Detect which cell encompasses the target text, then output its (x, y) center coordinate. 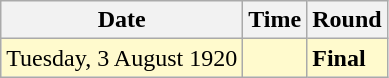
Final (347, 58)
Round (347, 20)
Time (275, 20)
Date (122, 20)
Tuesday, 3 August 1920 (122, 58)
